Capture the cell that displays the provided text and extract its (x, y) central coordinate. 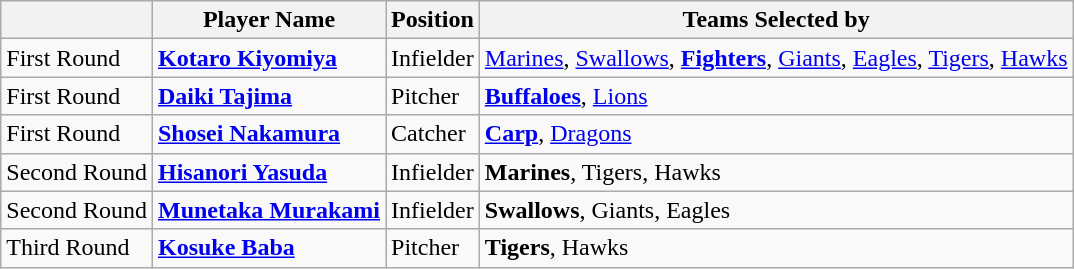
Shosei Nakamura (268, 134)
Third Round (77, 248)
Tigers, Hawks (776, 248)
Marines, Swallows, Fighters, Giants, Eagles, Tigers, Hawks (776, 58)
Swallows, Giants, Eagles (776, 210)
Kosuke Baba (268, 248)
Buffaloes, Lions (776, 96)
Player Name (268, 20)
Munetaka Murakami (268, 210)
Teams Selected by (776, 20)
Marines, Tigers, Hawks (776, 172)
Position (433, 20)
Daiki Tajima (268, 96)
Catcher (433, 134)
Kotaro Kiyomiya (268, 58)
Hisanori Yasuda (268, 172)
Carp, Dragons (776, 134)
